Provide the (x, y) coordinate of the cell's center where the given text is located.  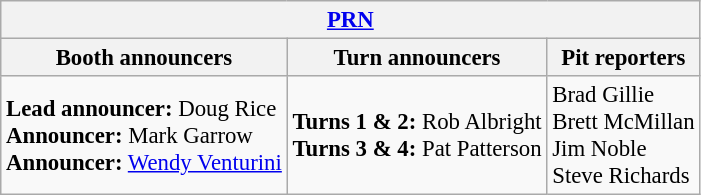
Brad GillieBrett McMillanJim NobleSteve Richards (624, 136)
Turn announcers (417, 58)
Pit reporters (624, 58)
PRN (350, 20)
Turns 1 & 2: Rob AlbrightTurns 3 & 4: Pat Patterson (417, 136)
Booth announcers (144, 58)
Lead announcer: Doug RiceAnnouncer: Mark GarrowAnnouncer: Wendy Venturini (144, 136)
